Determine the (x, y) coordinate at the center of the cell enclosing the given text.  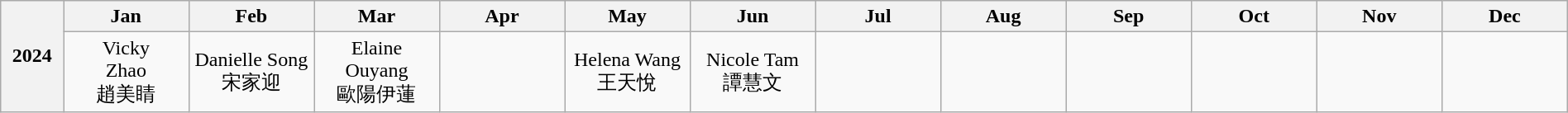
2024 (32, 56)
Nicole Tam譚慧文 (753, 73)
Feb (251, 16)
Jul (878, 16)
Sep (1129, 16)
Nov (1379, 16)
Jan (127, 16)
Apr (502, 16)
Jun (753, 16)
Oct (1254, 16)
Elaine Ouyang歐陽伊蓮 (377, 73)
Dec (1505, 16)
Helena Wang王天悅 (628, 73)
May (628, 16)
Mar (377, 16)
VickyZhao趙美睛 (127, 73)
Aug (1003, 16)
Danielle Song宋家迎 (251, 73)
